Return the [X, Y] coordinate for the center point of the cell that contains the specified text.  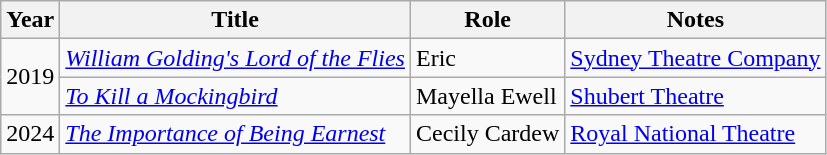
Role [487, 20]
Royal National Theatre [696, 134]
Mayella Ewell [487, 96]
The Importance of Being Earnest [236, 134]
Cecily Cardew [487, 134]
Eric [487, 58]
Shubert Theatre [696, 96]
Sydney Theatre Company [696, 58]
Notes [696, 20]
To Kill a Mockingbird [236, 96]
Title [236, 20]
Year [30, 20]
2024 [30, 134]
2019 [30, 77]
William Golding's Lord of the Flies [236, 58]
